Locate the cell with the specified text and output its (x, y) center coordinate. 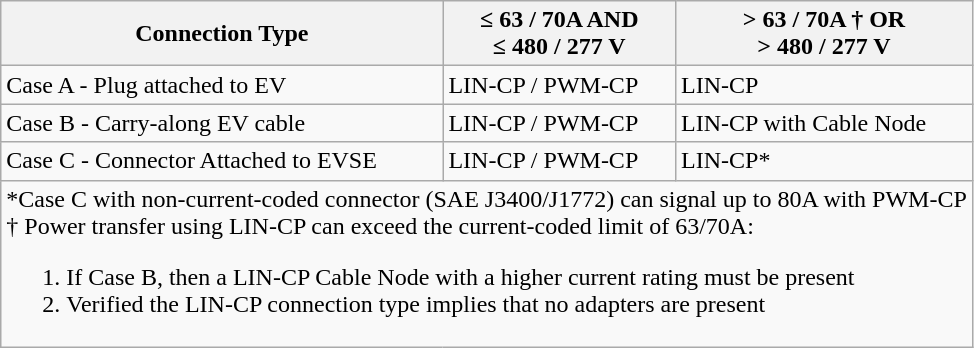
> 63 / 70A † OR> 480 / 277 V (824, 34)
Case B - Carry-along EV cable (222, 123)
Case C - Connector Attached to EVSE (222, 161)
LIN-CP (824, 85)
Connection Type (222, 34)
Case A - Plug attached to EV (222, 85)
≤ 63 / 70A AND≤ 480 / 277 V (560, 34)
LIN-CP with Cable Node (824, 123)
LIN-CP* (824, 161)
